Find where the given text appears and provide that cell's center as [x, y] coordinate. 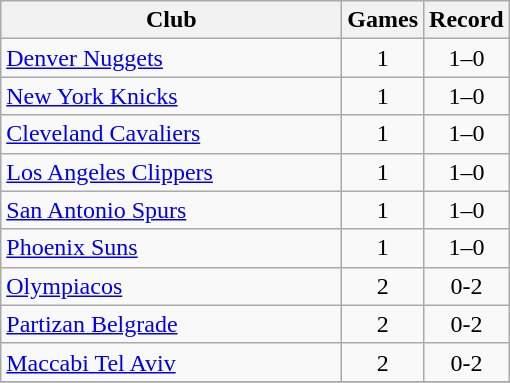
Phoenix Suns [172, 248]
San Antonio Spurs [172, 210]
Olympiacos [172, 286]
Cleveland Cavaliers [172, 134]
Denver Nuggets [172, 58]
Record [467, 20]
Los Angeles Clippers [172, 172]
Club [172, 20]
New York Knicks [172, 96]
Maccabi Tel Aviv [172, 362]
Partizan Belgrade [172, 324]
Games [383, 20]
